Scan for the cell matching the given text and deliver its (X, Y) coordinate at center. 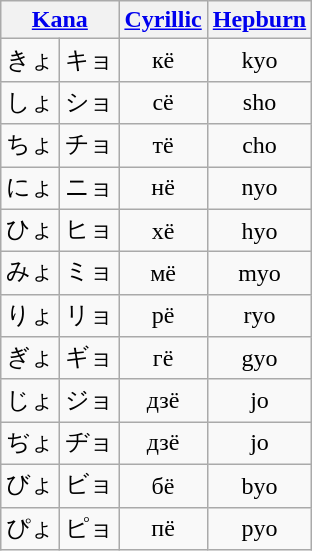
きょ (30, 60)
チョ (90, 146)
myo (259, 274)
ヂョ (90, 444)
キョ (90, 60)
ミョ (90, 274)
hyo (259, 230)
ひょ (30, 230)
びょ (30, 486)
ショ (90, 102)
ピョ (90, 528)
Hepburn (259, 20)
りょ (30, 316)
ギョ (90, 358)
Cyrillic (163, 20)
じょ (30, 400)
кё (163, 60)
мё (163, 274)
Kana (60, 20)
тё (163, 146)
しょ (30, 102)
cho (259, 146)
byo (259, 486)
ぴょ (30, 528)
пё (163, 528)
ジョ (90, 400)
ぎょ (30, 358)
сё (163, 102)
リョ (90, 316)
ぢょ (30, 444)
ヒョ (90, 230)
бё (163, 486)
sho (259, 102)
kyo (259, 60)
гё (163, 358)
рё (163, 316)
gyo (259, 358)
хё (163, 230)
にょ (30, 188)
ビョ (90, 486)
ちょ (30, 146)
みょ (30, 274)
pyo (259, 528)
ryo (259, 316)
ニョ (90, 188)
нё (163, 188)
nyo (259, 188)
